Identify which cell holds the provided text, then report its [X, Y] central coordinate. 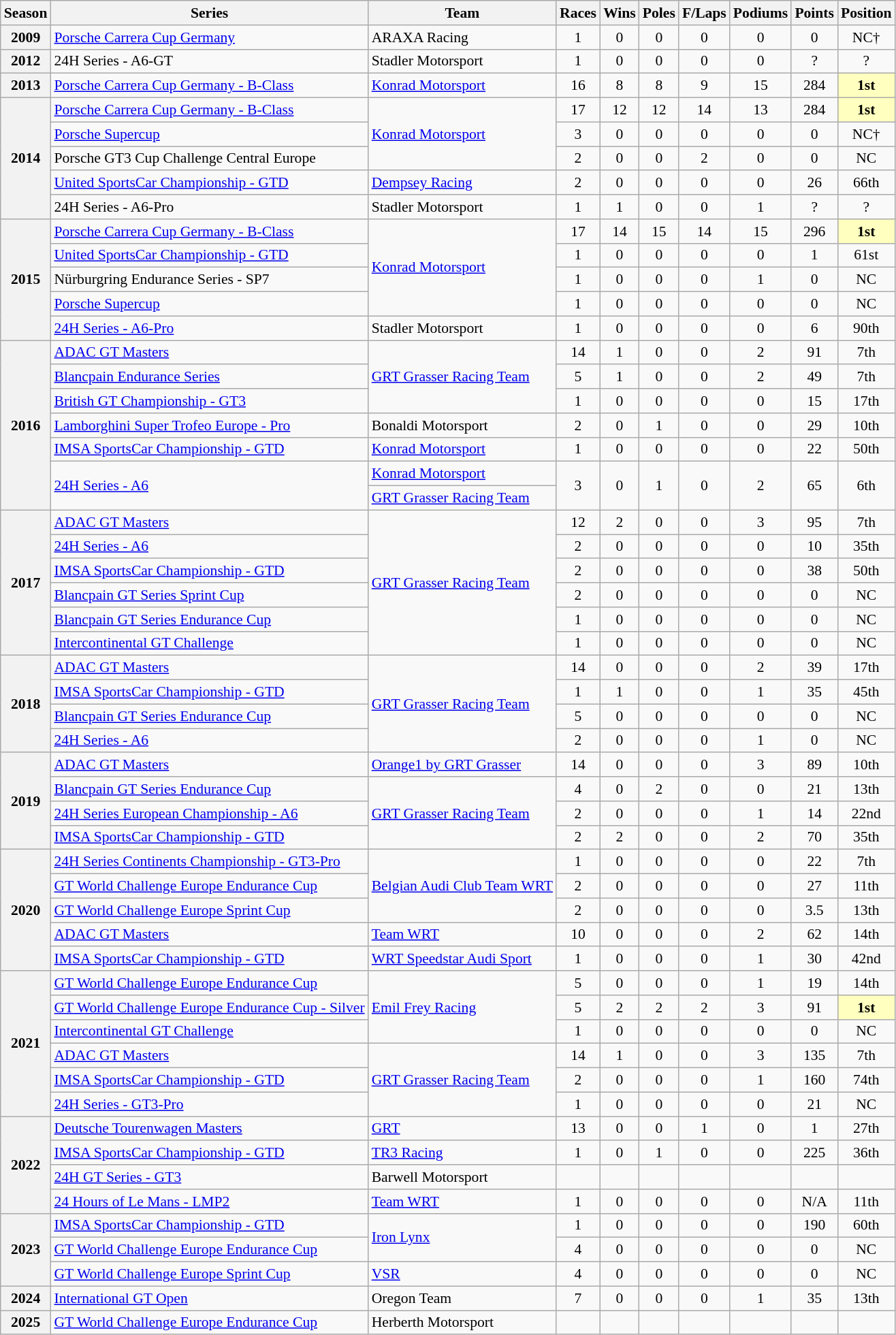
61st [866, 255]
Orange1 by GRT Grasser [462, 765]
135 [814, 1056]
Belgian Audi Club Team WRT [462, 886]
Lamborghini Super Trofeo Europe - Pro [209, 425]
Points [814, 13]
Deutsche Tourenwagen Masters [209, 1129]
2020 [26, 910]
3.5 [814, 910]
VSR [462, 1274]
Poles [659, 13]
Porsche GT3 Cup Challenge Central Europe [209, 159]
39 [814, 668]
19 [814, 983]
Blancpain GT Series Sprint Cup [209, 595]
2012 [26, 61]
2009 [26, 37]
Team [462, 13]
2013 [26, 86]
Herberth Motorsport [462, 1323]
ARAXA Racing [462, 37]
Bonaldi Motorsport [462, 425]
Dempsey Racing [462, 183]
62 [814, 935]
74th [866, 1080]
24H Series European Championship - A6 [209, 814]
2017 [26, 583]
2021 [26, 1044]
2016 [26, 425]
Barwell Motorsport [462, 1177]
GRT [462, 1129]
36th [866, 1153]
2015 [26, 280]
42nd [866, 959]
29 [814, 425]
27 [814, 886]
Iron Lynx [462, 1238]
7 [578, 1298]
27th [866, 1129]
90th [866, 328]
2019 [26, 801]
Races [578, 13]
Position [866, 13]
2024 [26, 1298]
Oregon Team [462, 1298]
30 [814, 959]
2023 [26, 1250]
Wins [620, 13]
Emil Frey Racing [462, 1008]
Season [26, 13]
WRT Speedstar Audi Sport [462, 959]
24H Series - A6-GT [209, 61]
65 [814, 486]
60th [866, 1225]
International GT Open [209, 1298]
TR3 Racing [462, 1153]
49 [814, 377]
6th [866, 486]
95 [814, 522]
24H Series - GT3-Pro [209, 1104]
2018 [26, 704]
24H Series Continents Championship - GT3-Pro [209, 862]
Porsche Carrera Cup Germany [209, 37]
GT World Challenge Europe Endurance Cup - Silver [209, 1008]
26 [814, 183]
225 [814, 1153]
Podiums [761, 13]
66th [866, 183]
Blancpain Endurance Series [209, 377]
British GT Championship - GT3 [209, 401]
24 Hours of Le Mans - LMP2 [209, 1202]
F/Laps [704, 13]
6 [814, 328]
296 [814, 231]
2022 [26, 1165]
9 [704, 86]
160 [814, 1080]
2025 [26, 1323]
2014 [26, 159]
22nd [866, 814]
190 [814, 1225]
89 [814, 765]
38 [814, 571]
45th [866, 692]
70 [814, 837]
Nürburgring Endurance Series - SP7 [209, 280]
Series [209, 13]
16 [578, 86]
24H GT Series - GT3 [209, 1177]
N/A [814, 1202]
